Detect which cell encompasses the target text, then output its [x, y] center coordinate. 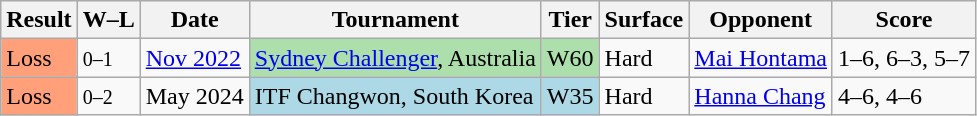
Nov 2022 [194, 58]
W60 [570, 58]
W–L [108, 20]
0–1 [108, 58]
4–6, 4–6 [904, 96]
Opponent [761, 20]
Surface [644, 20]
Mai Hontama [761, 58]
Hanna Chang [761, 96]
Date [194, 20]
Tournament [395, 20]
1–6, 6–3, 5–7 [904, 58]
Score [904, 20]
Result [39, 20]
Tier [570, 20]
May 2024 [194, 96]
Sydney Challenger, Australia [395, 58]
0–2 [108, 96]
W35 [570, 96]
ITF Changwon, South Korea [395, 96]
